Capture the cell that displays the provided text and extract its (x, y) central coordinate. 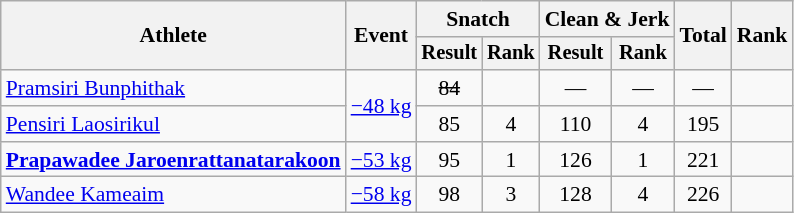
85 (450, 124)
195 (702, 124)
Clean & Jerk (608, 19)
Snatch (478, 19)
110 (576, 124)
−53 kg (382, 160)
Pramsiri Bunphithak (174, 88)
Pensiri Laosirikul (174, 124)
126 (576, 160)
−58 kg (382, 195)
84 (450, 88)
98 (450, 195)
Prapawadee Jaroenrattanatarakoon (174, 160)
Total (702, 36)
Event (382, 36)
Athlete (174, 36)
226 (702, 195)
221 (702, 160)
128 (576, 195)
Wandee Kameaim (174, 195)
3 (511, 195)
95 (450, 160)
−48 kg (382, 106)
